Locate the cell with the specified text and output its (x, y) center coordinate. 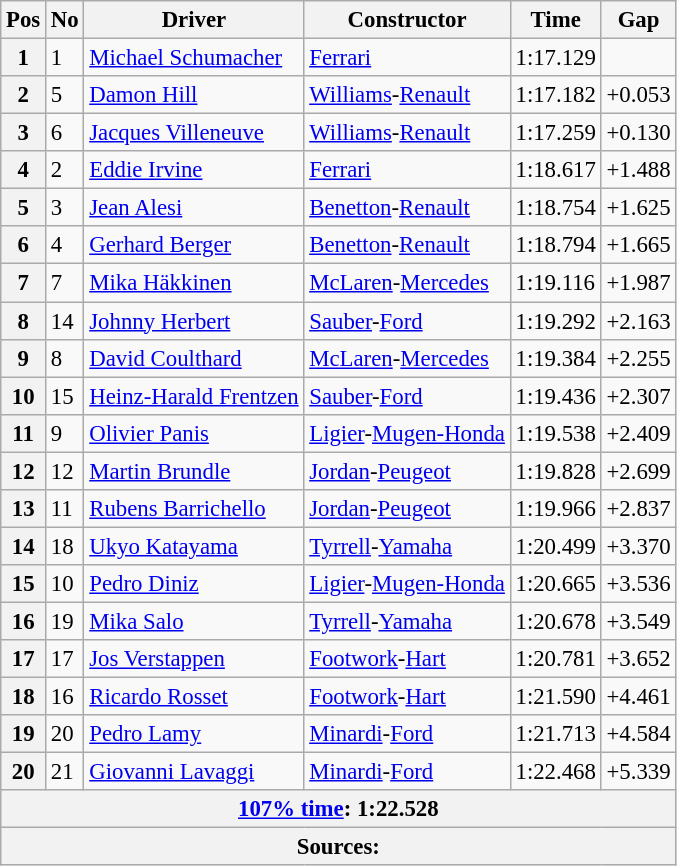
Heinz-Harald Frentzen (194, 396)
David Coulthard (194, 358)
1:19.828 (556, 471)
Driver (194, 20)
+0.130 (638, 133)
1:19.436 (556, 396)
1:21.590 (556, 697)
Rubens Barrichello (194, 509)
Ricardo Rosset (194, 697)
+5.339 (638, 772)
Time (556, 20)
13 (24, 509)
+1.987 (638, 283)
1:20.781 (556, 659)
21 (65, 772)
1:18.617 (556, 170)
Jos Verstappen (194, 659)
Damon Hill (194, 95)
1:19.538 (556, 433)
+2.699 (638, 471)
1:17.182 (556, 95)
Eddie Irvine (194, 170)
Johnny Herbert (194, 321)
Jacques Villeneuve (194, 133)
1:17.129 (556, 58)
Sources: (338, 847)
+2.255 (638, 358)
1:19.116 (556, 283)
+2.307 (638, 396)
+3.536 (638, 584)
+3.370 (638, 546)
1:18.794 (556, 245)
Martin Brundle (194, 471)
+1.488 (638, 170)
1:20.499 (556, 546)
Gap (638, 20)
+0.053 (638, 95)
Pos (24, 20)
Giovanni Lavaggi (194, 772)
1:20.678 (556, 621)
Michael Schumacher (194, 58)
1:19.292 (556, 321)
Mika Häkkinen (194, 283)
+2.837 (638, 509)
Pedro Lamy (194, 734)
+1.625 (638, 208)
+4.461 (638, 697)
107% time: 1:22.528 (338, 809)
+2.163 (638, 321)
1:22.468 (556, 772)
1:19.966 (556, 509)
1:19.384 (556, 358)
1:18.754 (556, 208)
+3.549 (638, 621)
1:20.665 (556, 584)
Olivier Panis (194, 433)
Ukyo Katayama (194, 546)
+1.665 (638, 245)
Gerhard Berger (194, 245)
+3.652 (638, 659)
1:17.259 (556, 133)
No (65, 20)
+4.584 (638, 734)
1:21.713 (556, 734)
Pedro Diniz (194, 584)
+2.409 (638, 433)
Constructor (407, 20)
Mika Salo (194, 621)
Jean Alesi (194, 208)
